Pinpoint the cell where the given text exists, returning its [x, y] midpoint coordinate. 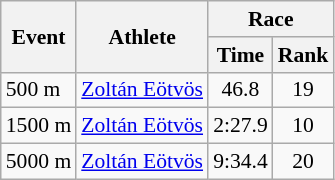
Athlete [142, 36]
1500 m [38, 126]
Event [38, 36]
Rank [304, 55]
19 [304, 90]
Time [240, 55]
9:34.4 [240, 162]
500 m [38, 90]
20 [304, 162]
2:27.9 [240, 126]
46.8 [240, 90]
10 [304, 126]
Race [270, 19]
5000 m [38, 162]
